Detect which cell encompasses the target text, then output its (X, Y) center coordinate. 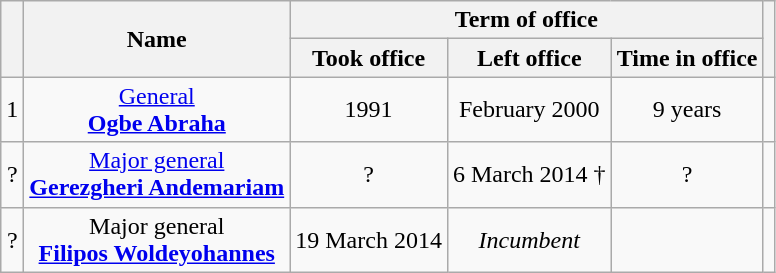
9 years (687, 110)
Time in office (687, 58)
Name (157, 39)
Term of office (526, 20)
Took office (369, 58)
February 2000 (529, 110)
1 (12, 110)
Major generalFilipos Woldeyohannes (157, 240)
Major generalGerezgheri Andemariam (157, 174)
6 March 2014 † (529, 174)
1991 (369, 110)
GeneralOgbe Abraha (157, 110)
Left office (529, 58)
Incumbent (529, 240)
19 March 2014 (369, 240)
